Identify which cell holds the provided text, then report its [X, Y] central coordinate. 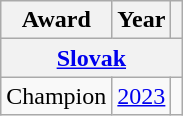
Champion [56, 96]
Award [56, 20]
2023 [142, 96]
Slovak [92, 58]
Year [142, 20]
